For the text-containing cell, return its midpoint in (X, Y) coordinate format. 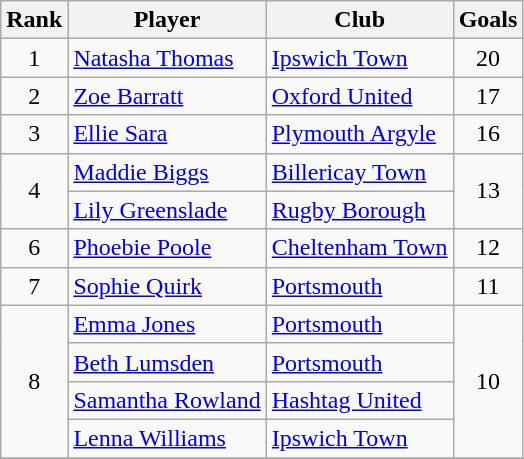
Rank (34, 20)
20 (488, 58)
2 (34, 96)
7 (34, 286)
Club (360, 20)
Sophie Quirk (167, 286)
12 (488, 248)
Hashtag United (360, 400)
Maddie Biggs (167, 172)
11 (488, 286)
Rugby Borough (360, 210)
3 (34, 134)
10 (488, 381)
Lenna Williams (167, 438)
Natasha Thomas (167, 58)
Beth Lumsden (167, 362)
Oxford United (360, 96)
17 (488, 96)
Phoebie Poole (167, 248)
Cheltenham Town (360, 248)
Billericay Town (360, 172)
Samantha Rowland (167, 400)
6 (34, 248)
1 (34, 58)
8 (34, 381)
16 (488, 134)
Player (167, 20)
Ellie Sara (167, 134)
Plymouth Argyle (360, 134)
Zoe Barratt (167, 96)
4 (34, 191)
Goals (488, 20)
Lily Greenslade (167, 210)
Emma Jones (167, 324)
13 (488, 191)
